Pinpoint the cell where the given text exists, returning its [X, Y] midpoint coordinate. 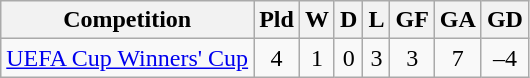
GD [504, 20]
W [316, 20]
Competition [128, 20]
GA [458, 20]
UEFA Cup Winners' Cup [128, 58]
4 [277, 58]
L [376, 20]
–4 [504, 58]
D [348, 20]
Pld [277, 20]
GF [412, 20]
1 [316, 58]
7 [458, 58]
0 [348, 58]
